Determine the [X, Y] coordinate at the center of the cell enclosing the given text.  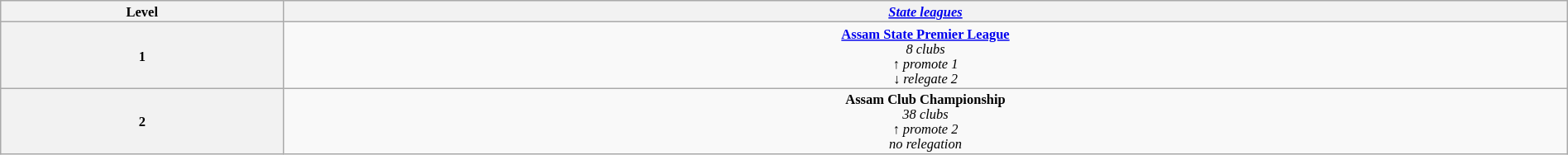
1 [142, 55]
State leagues [925, 12]
Assam State Premier League 8 clubs↑ promote 1↓ relegate 2 [925, 55]
Level [142, 12]
2 [142, 121]
Assam Club Championship38 clubs↑ promote 2no relegation [925, 121]
